Return the [X, Y] coordinate for the center point of the cell that contains the specified text.  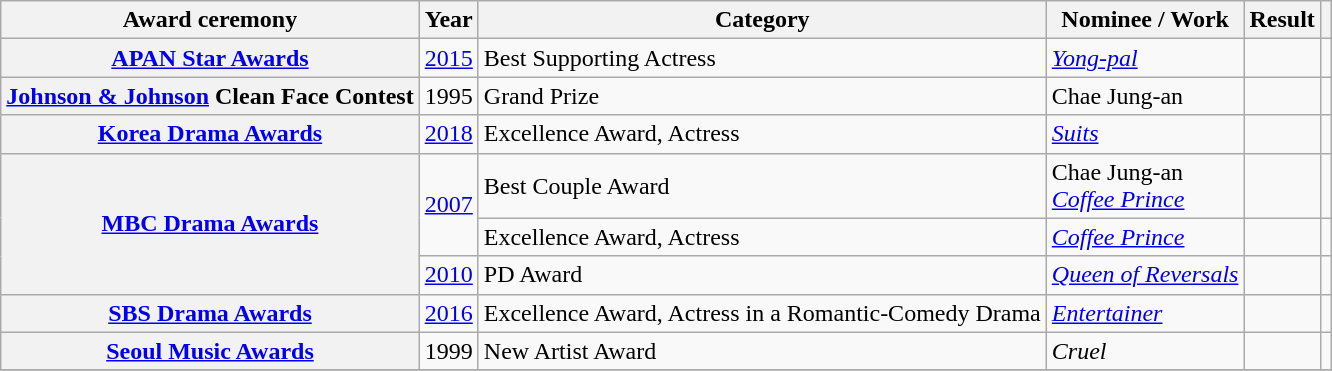
Category [762, 20]
2015 [448, 58]
Award ceremony [210, 20]
2007 [448, 204]
Entertainer [1145, 313]
Best Couple Award [762, 186]
Chae Jung-an [1145, 96]
Chae Jung-an Coffee Prince [1145, 186]
MBC Drama Awards [210, 224]
1995 [448, 96]
2018 [448, 134]
Seoul Music Awards [210, 351]
Excellence Award, Actress in a Romantic-Comedy Drama [762, 313]
PD Award [762, 275]
1999 [448, 351]
Cruel [1145, 351]
2010 [448, 275]
SBS Drama Awards [210, 313]
APAN Star Awards [210, 58]
Coffee Prince [1145, 237]
Queen of Reversals [1145, 275]
New Artist Award [762, 351]
Grand Prize [762, 96]
Result [1282, 20]
Suits [1145, 134]
Nominee / Work [1145, 20]
Year [448, 20]
2016 [448, 313]
Yong-pal [1145, 58]
Best Supporting Actress [762, 58]
Johnson & Johnson Clean Face Contest [210, 96]
Korea Drama Awards [210, 134]
